Pinpoint the cell where the given text exists, returning its [X, Y] midpoint coordinate. 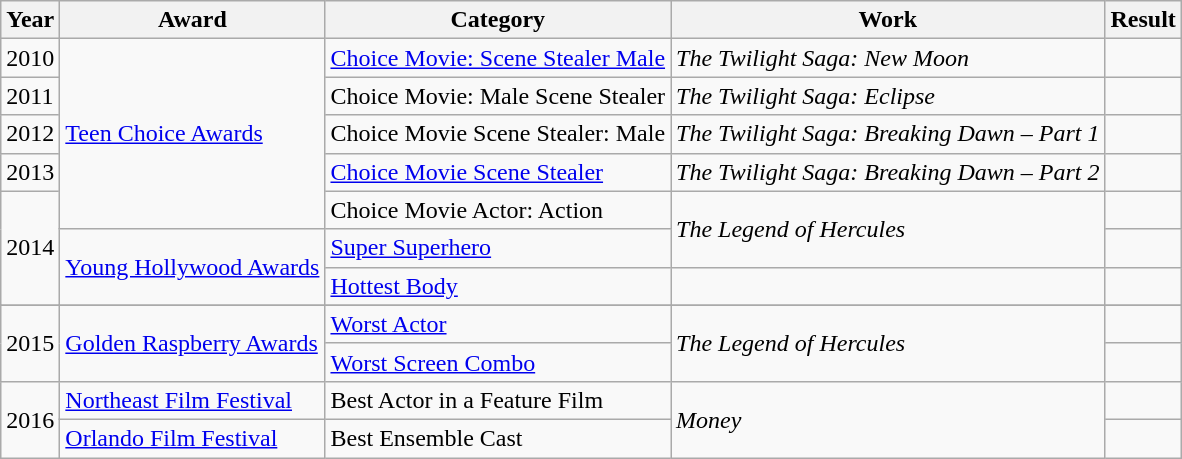
Choice Movie Actor: Action [498, 210]
Category [498, 20]
Best Actor in a Feature Film [498, 400]
Orlando Film Festival [192, 438]
Young Hollywood Awards [192, 267]
Award [192, 20]
2012 [30, 134]
2013 [30, 172]
Worst Screen Combo [498, 362]
Choice Movie: Male Scene Stealer [498, 96]
2016 [30, 419]
Hottest Body [498, 286]
Super Superhero [498, 248]
The Twilight Saga: New Moon [888, 58]
The Twilight Saga: Breaking Dawn – Part 2 [888, 172]
2014 [30, 248]
Worst Actor [498, 324]
Best Ensemble Cast [498, 438]
2015 [30, 343]
Northeast Film Festival [192, 400]
Money [888, 419]
Choice Movie: Scene Stealer Male [498, 58]
The Twilight Saga: Breaking Dawn – Part 1 [888, 134]
Work [888, 20]
2010 [30, 58]
The Twilight Saga: Eclipse [888, 96]
Year [30, 20]
Result [1143, 20]
Teen Choice Awards [192, 134]
Choice Movie Scene Stealer: Male [498, 134]
2011 [30, 96]
Choice Movie Scene Stealer [498, 172]
Golden Raspberry Awards [192, 343]
